Detect which cell encompasses the target text, then output its [X, Y] center coordinate. 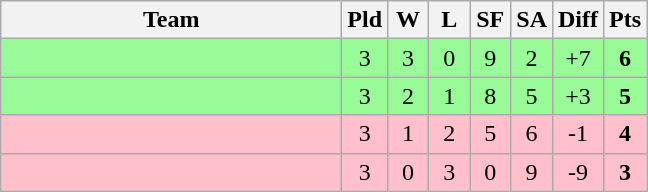
-9 [578, 172]
Pts [626, 20]
Pld [365, 20]
+3 [578, 96]
W [408, 20]
Team [172, 20]
SF [490, 20]
-1 [578, 134]
+7 [578, 58]
SA [532, 20]
L [450, 20]
Diff [578, 20]
4 [626, 134]
8 [490, 96]
